Scan for the cell matching the given text and deliver its [x, y] coordinate at center. 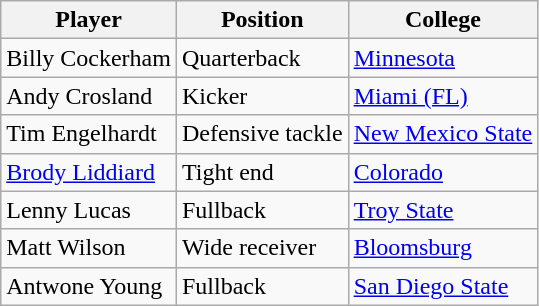
San Diego State [443, 286]
College [443, 20]
Player [89, 20]
Kicker [262, 96]
Brody Liddiard [89, 172]
Wide receiver [262, 248]
Antwone Young [89, 286]
Tight end [262, 172]
Miami (FL) [443, 96]
Position [262, 20]
Andy Crosland [89, 96]
Matt Wilson [89, 248]
Defensive tackle [262, 134]
Bloomsburg [443, 248]
Lenny Lucas [89, 210]
Colorado [443, 172]
Billy Cockerham [89, 58]
Tim Engelhardt [89, 134]
Minnesota [443, 58]
Troy State [443, 210]
New Mexico State [443, 134]
Quarterback [262, 58]
